Detect which cell encompasses the target text, then output its (X, Y) center coordinate. 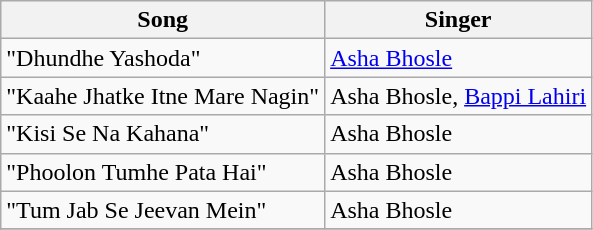
"Phoolon Tumhe Pata Hai" (163, 172)
Singer (458, 20)
"Kaahe Jhatke Itne Mare Nagin" (163, 96)
Asha Bhosle, Bappi Lahiri (458, 96)
"Dhundhe Yashoda" (163, 58)
Song (163, 20)
"Tum Jab Se Jeevan Mein" (163, 210)
"Kisi Se Na Kahana" (163, 134)
